Locate the cell with the specified text and output its (X, Y) center coordinate. 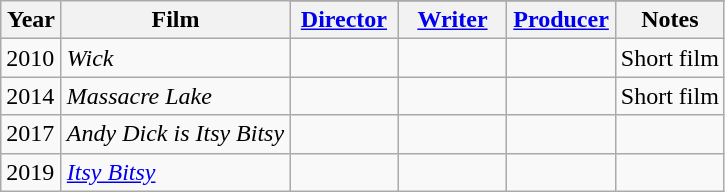
2014 (32, 96)
Notes (670, 20)
Year (32, 20)
2010 (32, 58)
Andy Dick is Itsy Bitsy (175, 134)
Film (175, 20)
2017 (32, 134)
Itsy Bitsy (175, 172)
Wick (175, 58)
2019 (32, 172)
Massacre Lake (175, 96)
Producer (562, 20)
Writer (452, 20)
Director (344, 20)
